Identify which cell holds the provided text, then report its (X, Y) central coordinate. 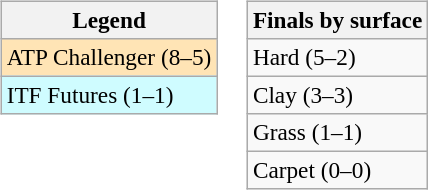
Clay (3–3) (337, 95)
Legend (108, 20)
ATP Challenger (8–5) (108, 57)
Finals by surface (337, 20)
Carpet (0–0) (337, 171)
ITF Futures (1–1) (108, 95)
Grass (1–1) (337, 133)
Hard (5–2) (337, 57)
